Identify which cell holds the provided text, then report its [x, y] central coordinate. 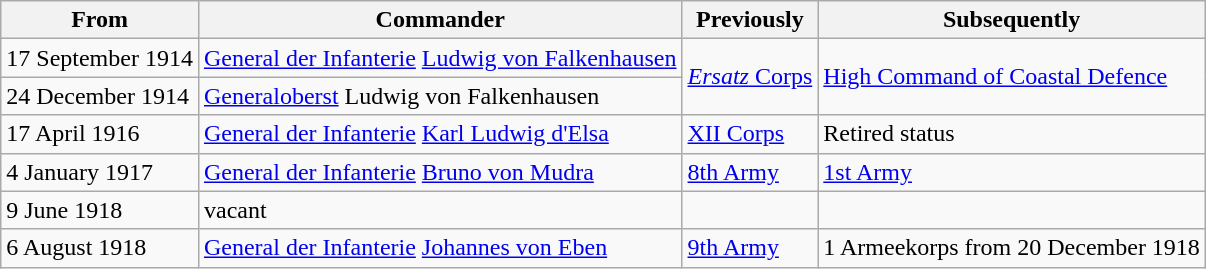
8th Army [750, 172]
9th Army [750, 248]
XII Corps [750, 134]
Ersatz Corps [750, 77]
Commander [440, 20]
High Command of Coastal Defence [1012, 77]
1 Armeekorps from 20 December 1918 [1012, 248]
General der Infanterie Johannes von Eben [440, 248]
Subsequently [1012, 20]
17 April 1916 [100, 134]
6 August 1918 [100, 248]
Generaloberst Ludwig von Falkenhausen [440, 96]
From [100, 20]
General der Infanterie Karl Ludwig d'Elsa [440, 134]
4 January 1917 [100, 172]
17 September 1914 [100, 58]
General der Infanterie Ludwig von Falkenhausen [440, 58]
vacant [440, 210]
Retired status [1012, 134]
24 December 1914 [100, 96]
General der Infanterie Bruno von Mudra [440, 172]
9 June 1918 [100, 210]
1st Army [1012, 172]
Previously [750, 20]
